For the text-containing cell, return its midpoint in (X, Y) coordinate format. 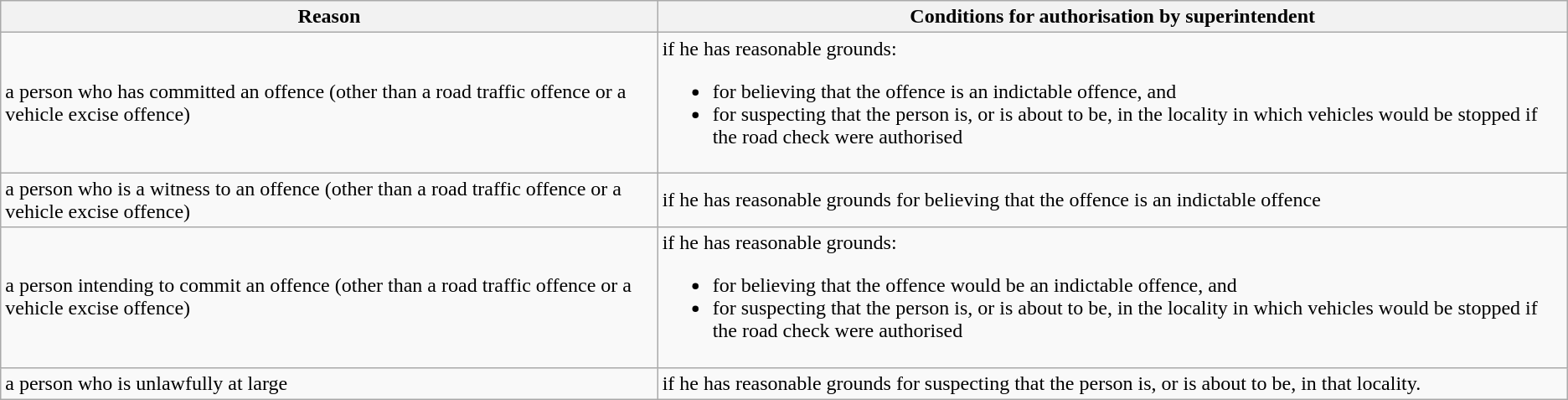
a person who is unlawfully at large (329, 383)
a person who has committed an offence (other than a road traffic offence or a vehicle excise offence) (329, 102)
a person who is a witness to an offence (other than a road traffic offence or a vehicle excise offence) (329, 200)
if he has reasonable grounds for suspecting that the person is, or is about to be, in that locality. (1112, 383)
Reason (329, 17)
a person intending to commit an offence (other than a road traffic offence or a vehicle excise offence) (329, 297)
if he has reasonable grounds for believing that the offence is an indictable offence (1112, 200)
Conditions for authorisation by superintendent (1112, 17)
